Extract the (X, Y) coordinate from the center of the cell holding the provided text.  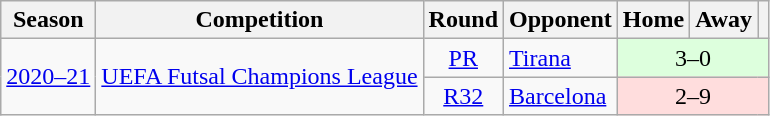
Opponent (561, 20)
PR (463, 58)
3–0 (692, 58)
Away (724, 20)
2020–21 (48, 77)
Home (653, 20)
2–9 (692, 96)
Barcelona (561, 96)
Round (463, 20)
UEFA Futsal Champions League (260, 77)
Season (48, 20)
R32 (463, 96)
Tirana (561, 58)
Competition (260, 20)
